Scan for the cell matching the given text and deliver its [X, Y] coordinate at center. 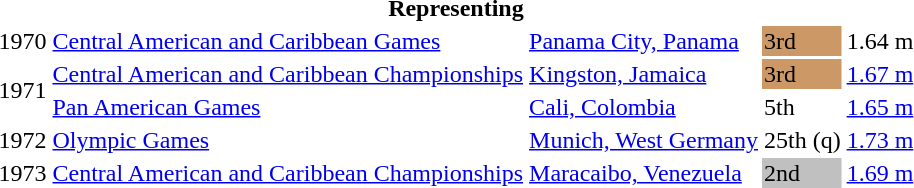
25th (q) [802, 140]
5th [802, 107]
Maracaibo, Venezuela [644, 173]
Pan American Games [288, 107]
Cali, Colombia [644, 107]
Panama City, Panama [644, 41]
Munich, West Germany [644, 140]
2nd [802, 173]
Olympic Games [288, 140]
Central American and Caribbean Games [288, 41]
Kingston, Jamaica [644, 74]
